Find where the given text appears and provide that cell's center as [X, Y] coordinate. 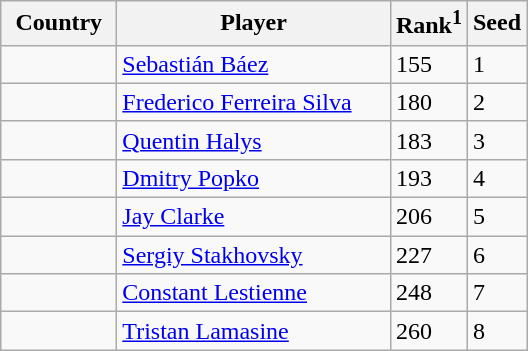
155 [428, 64]
8 [496, 331]
Seed [496, 24]
206 [428, 217]
6 [496, 255]
Jay Clarke [254, 217]
4 [496, 178]
5 [496, 217]
Sebastián Báez [254, 64]
183 [428, 140]
3 [496, 140]
Player [254, 24]
Frederico Ferreira Silva [254, 102]
227 [428, 255]
Sergiy Stakhovsky [254, 255]
260 [428, 331]
180 [428, 102]
193 [428, 178]
7 [496, 293]
1 [496, 64]
2 [496, 102]
Rank1 [428, 24]
Constant Lestienne [254, 293]
Country [59, 24]
Quentin Halys [254, 140]
248 [428, 293]
Dmitry Popko [254, 178]
Tristan Lamasine [254, 331]
